Find where the given text appears and provide that cell's center as (X, Y) coordinate. 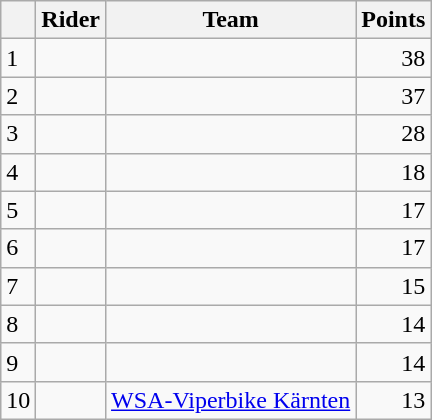
Points (394, 20)
3 (18, 134)
1 (18, 58)
37 (394, 96)
28 (394, 134)
8 (18, 324)
Rider (71, 20)
WSA-Viperbike Kärnten (231, 400)
2 (18, 96)
18 (394, 172)
13 (394, 400)
7 (18, 286)
9 (18, 362)
4 (18, 172)
15 (394, 286)
Team (231, 20)
10 (18, 400)
38 (394, 58)
5 (18, 210)
6 (18, 248)
